Return the (X, Y) coordinate for the center point of the cell that contains the specified text.  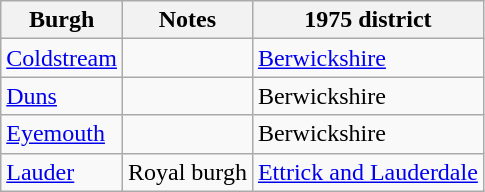
1975 district (368, 20)
Burgh (62, 20)
Coldstream (62, 58)
Notes (187, 20)
Lauder (62, 172)
Duns (62, 96)
Eyemouth (62, 134)
Ettrick and Lauderdale (368, 172)
Royal burgh (187, 172)
